Find where the given text appears and provide that cell's center as [x, y] coordinate. 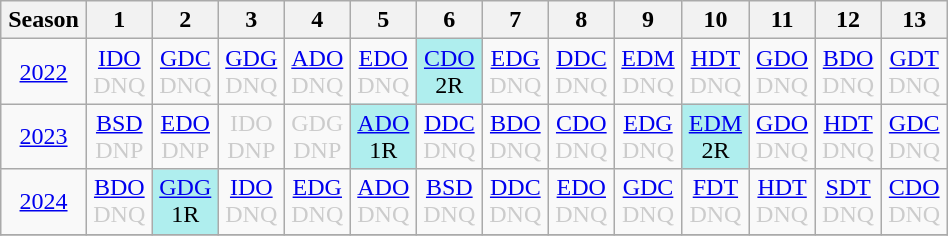
2022 [44, 72]
Season [44, 20]
6 [449, 20]
EDMDNQ [648, 72]
GDG1R [185, 202]
EDODNP [185, 136]
GDTDNQ [914, 72]
12 [848, 20]
5 [383, 20]
SDTDNQ [848, 202]
2024 [44, 202]
IDODNP [251, 136]
GDGDNP [317, 136]
9 [648, 20]
2023 [44, 136]
CDO2R [449, 72]
2 [185, 20]
1 [119, 20]
3 [251, 20]
FDTDNQ [716, 202]
EDM2R [716, 136]
7 [515, 20]
13 [914, 20]
ADO1R [383, 136]
11 [782, 20]
BSDDNQ [449, 202]
4 [317, 20]
BSDDNP [119, 136]
8 [581, 20]
10 [716, 20]
GDGDNQ [251, 72]
